Output the (X, Y) coordinate of the center of the cell containing the given text.  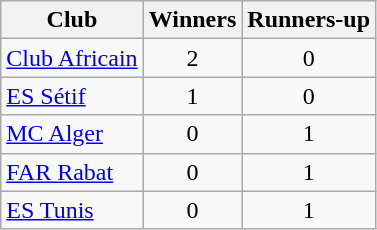
Winners (192, 20)
Club Africain (72, 58)
MC Alger (72, 134)
ES Sétif (72, 96)
Club (72, 20)
2 (192, 58)
Runners-up (309, 20)
ES Tunis (72, 210)
FAR Rabat (72, 172)
